Pinpoint the cell where the given text exists, returning its [X, Y] midpoint coordinate. 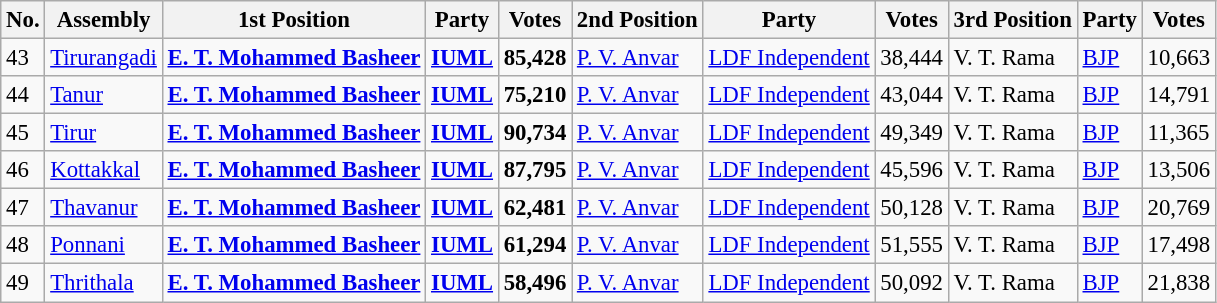
50,092 [912, 283]
48 [23, 245]
13,506 [1178, 170]
Tirur [104, 133]
61,294 [534, 245]
38,444 [912, 58]
43 [23, 58]
10,663 [1178, 58]
45 [23, 133]
Thrithala [104, 283]
14,791 [1178, 95]
49 [23, 283]
3rd Position [1012, 20]
62,481 [534, 208]
87,795 [534, 170]
Kottakkal [104, 170]
17,498 [1178, 245]
44 [23, 95]
75,210 [534, 95]
No. [23, 20]
51,555 [912, 245]
20,769 [1178, 208]
49,349 [912, 133]
43,044 [912, 95]
47 [23, 208]
Thavanur [104, 208]
45,596 [912, 170]
85,428 [534, 58]
Tirurangadi [104, 58]
90,734 [534, 133]
58,496 [534, 283]
Assembly [104, 20]
1st Position [294, 20]
2nd Position [638, 20]
50,128 [912, 208]
21,838 [1178, 283]
Ponnani [104, 245]
11,365 [1178, 133]
Tanur [104, 95]
46 [23, 170]
